Locate the cell with the specified text and output its (x, y) center coordinate. 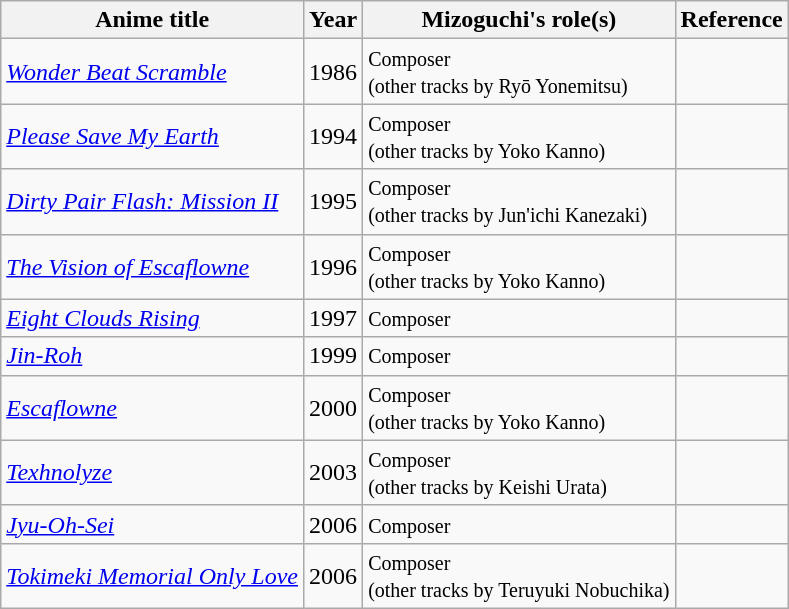
Composer(other tracks by Ryō Yonemitsu) (519, 72)
1994 (334, 136)
Composer(other tracks by Teruyuki Nobuchika) (519, 576)
The Vision of Escaflowne (152, 266)
Anime title (152, 20)
Eight Clouds Rising (152, 318)
Year (334, 20)
Mizoguchi's role(s) (519, 20)
Jin-Roh (152, 356)
Escaflowne (152, 408)
2003 (334, 472)
2000 (334, 408)
Please Save My Earth (152, 136)
Texhnolyze (152, 472)
Composer(other tracks by Jun'ichi Kanezaki) (519, 202)
Wonder Beat Scramble (152, 72)
Composer(other tracks by Keishi Urata) (519, 472)
1995 (334, 202)
1996 (334, 266)
Tokimeki Memorial Only Love (152, 576)
1999 (334, 356)
1986 (334, 72)
Reference (732, 20)
1997 (334, 318)
Jyu-Oh-Sei (152, 524)
Dirty Pair Flash: Mission II (152, 202)
